Pinpoint the cell where the given text exists, returning its (X, Y) midpoint coordinate. 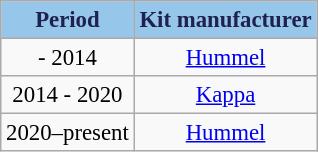
Period (68, 20)
2014 - 2020 (68, 95)
Kappa (226, 95)
Kit manufacturer (226, 20)
- 2014 (68, 58)
2020–present (68, 133)
